For the text-containing cell, return its midpoint in [x, y] coordinate format. 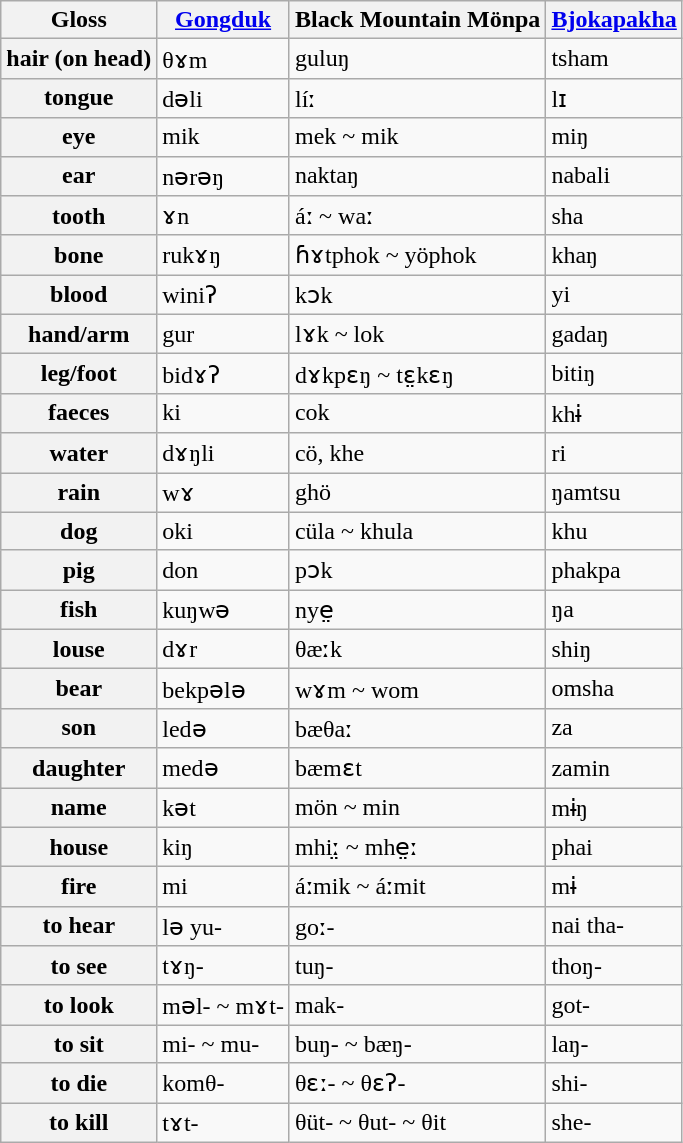
shiŋ [614, 649]
miŋ [614, 137]
hair (on head) [79, 59]
dɤr [224, 649]
kiŋ [224, 847]
tuŋ- [417, 966]
to look [79, 1005]
za [614, 728]
nai tha- [614, 926]
to kill [79, 1122]
mi- ~ mu- [224, 1044]
áːmik ~ áːmit [417, 887]
mɨ [614, 887]
kət [224, 808]
mek ~ mik [417, 137]
ŋa [614, 610]
wɤ [224, 492]
guluŋ [417, 59]
tongue [79, 98]
naktaŋ [417, 176]
daughter [79, 768]
ɦɤtphok ~ yöphok [417, 255]
mak- [417, 1005]
water [79, 453]
thoŋ- [614, 966]
phai [614, 847]
bone [79, 255]
blood [79, 295]
pɔk [417, 570]
θüt- ~ θut- ~ θit [417, 1122]
ki [224, 413]
to sit [79, 1044]
θɛː- ~ θɛʔ- [417, 1083]
bekpələ [224, 689]
rain [79, 492]
fire [79, 887]
mön ~ min [417, 808]
bæmɛt [417, 768]
tsham [614, 59]
khaŋ [614, 255]
she- [614, 1122]
lɤk ~ lok [417, 334]
mi [224, 887]
yi [614, 295]
phakpa [614, 570]
bæθaː [417, 728]
winiʔ [224, 295]
hand/arm [79, 334]
tɤt- [224, 1122]
mhiː̤ ~ mhe̤ː [417, 847]
kuŋwə [224, 610]
tooth [79, 216]
buŋ- ~ bæŋ- [417, 1044]
θæːk [417, 649]
laŋ- [614, 1044]
mɨŋ [614, 808]
to see [79, 966]
Gloss [79, 20]
zamin [614, 768]
Bjokapakha [614, 20]
dəli [224, 98]
don [224, 570]
khu [614, 531]
áː ~ waː [417, 216]
ɤn [224, 216]
son [79, 728]
to hear [79, 926]
faeces [79, 413]
omsha [614, 689]
goː- [417, 926]
cok [417, 413]
dog [79, 531]
gur [224, 334]
lɪ [614, 98]
ear [79, 176]
cüla ~ khula [417, 531]
tɤŋ- [224, 966]
oki [224, 531]
fish [79, 610]
líː [417, 98]
shi- [614, 1083]
house [79, 847]
nabali [614, 176]
ŋamtsu [614, 492]
ledə [224, 728]
gadaŋ [614, 334]
to die [79, 1083]
cö, khe [417, 453]
nye̤ [417, 610]
Gongduk [224, 20]
məl- ~ mɤt- [224, 1005]
mik [224, 137]
ri [614, 453]
bidɤʔ [224, 374]
pig [79, 570]
name [79, 808]
bear [79, 689]
medə [224, 768]
rukɤŋ [224, 255]
komθ- [224, 1083]
dɤŋli [224, 453]
lə yu- [224, 926]
dɤkpɛŋ ~ tɛ̤kɛŋ [417, 374]
khɨ [614, 413]
wɤm ~ wom [417, 689]
got- [614, 1005]
sha [614, 216]
θɤm [224, 59]
louse [79, 649]
Black Mountain Mönpa [417, 20]
kɔk [417, 295]
leg/foot [79, 374]
ghö [417, 492]
bitiŋ [614, 374]
eye [79, 137]
nərəŋ [224, 176]
